Provide the (x, y) coordinate of the cell's center where the given text is located.  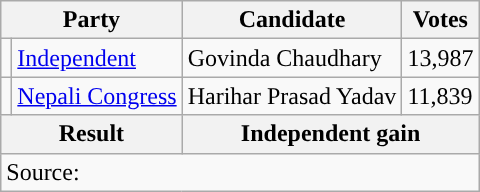
13,987 (440, 58)
Independent (97, 58)
Votes (440, 20)
Harihar Prasad Yadav (292, 96)
Candidate (292, 20)
Nepali Congress (97, 96)
Result (92, 134)
Govinda Chaudhary (292, 58)
Independent gain (330, 134)
Source: (240, 172)
Party (92, 20)
11,839 (440, 96)
